Pinpoint the cell where the given text exists, returning its (x, y) midpoint coordinate. 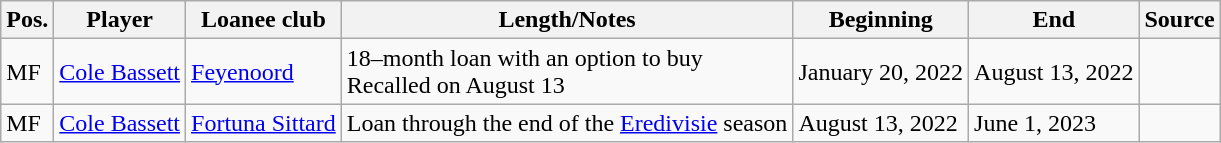
Fortuna Sittard (264, 123)
Loanee club (264, 20)
Pos. (28, 20)
Loan through the end of the Eredivisie season (567, 123)
Source (1180, 20)
Feyenoord (264, 72)
18–month loan with an option to buyRecalled on August 13 (567, 72)
End (1054, 20)
January 20, 2022 (881, 72)
June 1, 2023 (1054, 123)
Player (120, 20)
Length/Notes (567, 20)
Beginning (881, 20)
